Extract the (x, y) coordinate from the center of the cell holding the provided text.  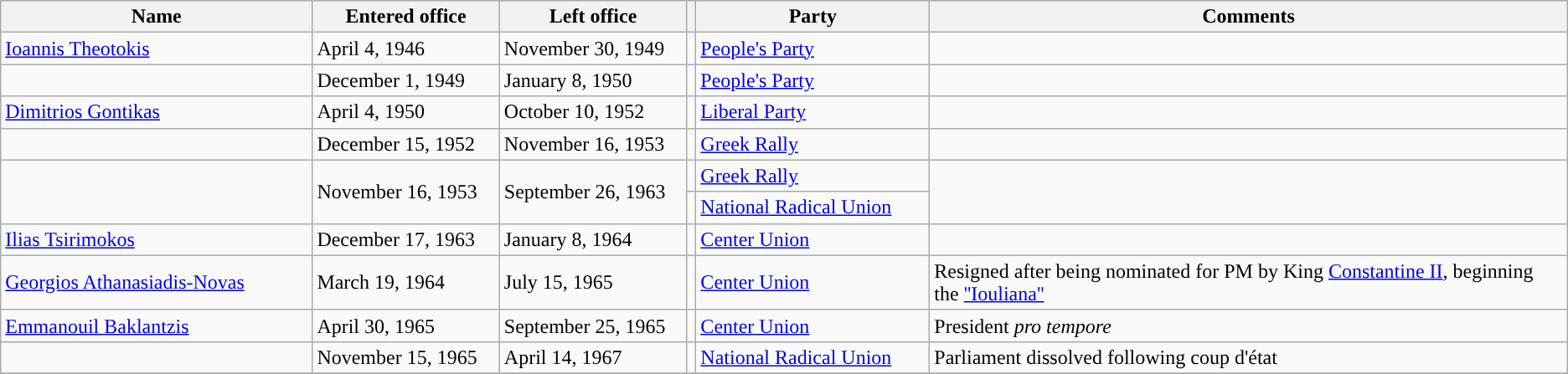
Entered office (405, 17)
Party (812, 17)
Emmanouil Baklantzis (157, 325)
October 10, 1952 (593, 112)
Ilias Tsirimokos (157, 239)
Comments (1248, 17)
April 4, 1946 (405, 49)
December 1, 1949 (405, 80)
Name (157, 17)
April 4, 1950 (405, 112)
April 30, 1965 (405, 325)
Resigned after being nominated for PM by King Constantine II, beginning the ''Iouliana'' (1248, 283)
January 8, 1964 (593, 239)
September 25, 1965 (593, 325)
Dimitrios Gontikas (157, 112)
Georgios Athanasiadis-Novas (157, 283)
April 14, 1967 (593, 357)
November 15, 1965 (405, 357)
December 17, 1963 (405, 239)
Left office (593, 17)
December 15, 1952 (405, 144)
November 30, 1949 (593, 49)
March 19, 1964 (405, 283)
September 26, 1963 (593, 192)
January 8, 1950 (593, 80)
Parliament dissolved following coup d'état (1248, 357)
Ioannis Theotokis (157, 49)
Liberal Party (812, 112)
President pro tempore (1248, 325)
July 15, 1965 (593, 283)
